For the text-containing cell, return its midpoint in [X, Y] coordinate format. 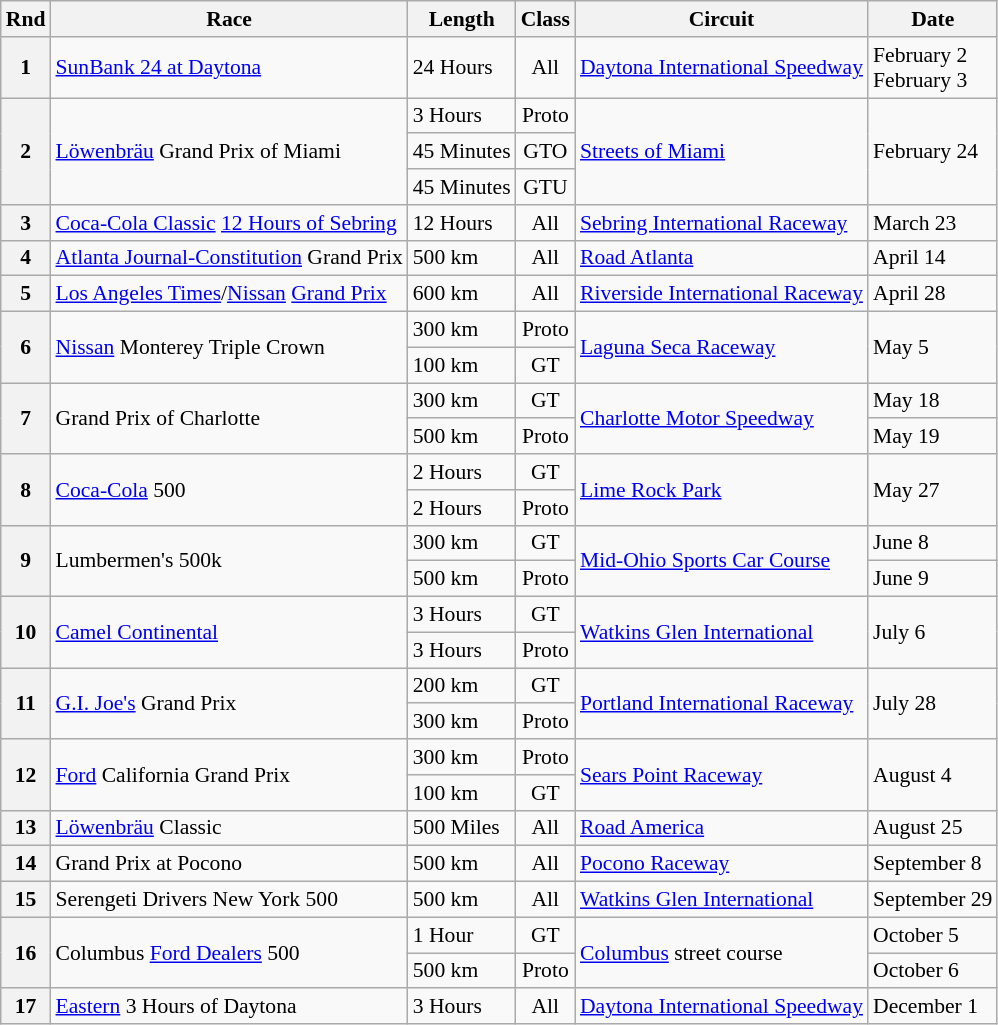
September 29 [932, 900]
4 [26, 258]
Grand Prix at Pocono [228, 864]
Mid-Ohio Sports Car Course [722, 560]
Löwenbräu Classic [228, 828]
February 24 [932, 152]
May 19 [932, 437]
Riverside International Raceway [722, 294]
Lime Rock Park [722, 490]
24 Hours [462, 68]
July 6 [932, 632]
April 14 [932, 258]
Lumbermen's 500k [228, 560]
17 [26, 1007]
SunBank 24 at Daytona [228, 68]
14 [26, 864]
Sears Point Raceway [722, 774]
Löwenbräu Grand Prix of Miami [228, 152]
August 25 [932, 828]
6 [26, 348]
Circuit [722, 19]
September 8 [932, 864]
Class [546, 19]
Coca-Cola Classic 12 Hours of Sebring [228, 223]
Ford California Grand Prix [228, 774]
April 28 [932, 294]
March 23 [932, 223]
May 5 [932, 348]
12 [26, 774]
Road America [722, 828]
15 [26, 900]
Atlanta Journal-Constitution Grand Prix [228, 258]
Road Atlanta [722, 258]
February 2February 3 [932, 68]
June 9 [932, 579]
July 28 [932, 704]
Race [228, 19]
Streets of Miami [722, 152]
Portland International Raceway [722, 704]
G.I. Joe's Grand Prix [228, 704]
Rnd [26, 19]
Nissan Monterey Triple Crown [228, 348]
May 18 [932, 401]
3 [26, 223]
Grand Prix of Charlotte [228, 418]
Length [462, 19]
Columbus Ford Dealers 500 [228, 952]
Eastern 3 Hours of Daytona [228, 1007]
October 6 [932, 971]
Date [932, 19]
Pocono Raceway [722, 864]
Los Angeles Times/Nissan Grand Prix [228, 294]
October 5 [932, 935]
Serengeti Drivers New York 500 [228, 900]
11 [26, 704]
5 [26, 294]
10 [26, 632]
7 [26, 418]
June 8 [932, 543]
600 km [462, 294]
GTO [546, 152]
December 1 [932, 1007]
Coca-Cola 500 [228, 490]
12 Hours [462, 223]
1 Hour [462, 935]
Sebring International Raceway [722, 223]
16 [26, 952]
13 [26, 828]
Charlotte Motor Speedway [722, 418]
Camel Continental [228, 632]
9 [26, 560]
2 [26, 152]
May 27 [932, 490]
1 [26, 68]
Columbus street course [722, 952]
8 [26, 490]
500 Miles [462, 828]
200 km [462, 686]
August 4 [932, 774]
Laguna Seca Raceway [722, 348]
GTU [546, 187]
